Provide the (X, Y) coordinate of the cell's center where the given text is located.  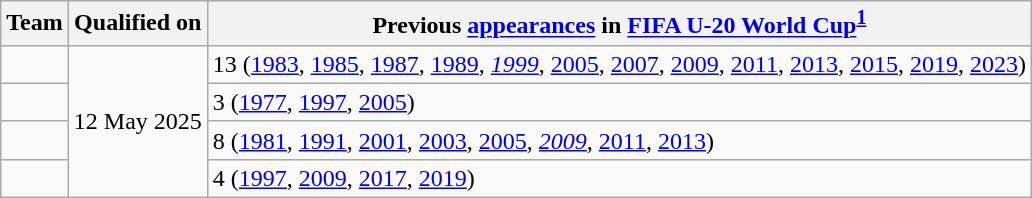
Qualified on (138, 24)
8 (1981, 1991, 2001, 2003, 2005, 2009, 2011, 2013) (619, 140)
Previous appearances in FIFA U-20 World Cup1 (619, 24)
13 (1983, 1985, 1987, 1989, 1999, 2005, 2007, 2009, 2011, 2013, 2015, 2019, 2023) (619, 64)
12 May 2025 (138, 121)
Team (35, 24)
3 (1977, 1997, 2005) (619, 102)
4 (1997, 2009, 2017, 2019) (619, 178)
